For the text-containing cell, return its midpoint in [X, Y] coordinate format. 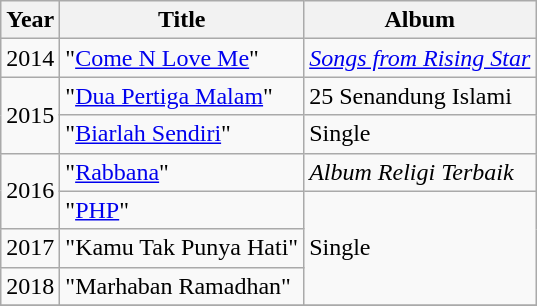
Album Religi Terbaik [420, 172]
"Rabbana" [182, 172]
"Biarlah Sendiri" [182, 134]
"Marhaban Ramadhan" [182, 286]
25 Senandung Islami [420, 96]
2015 [30, 115]
2018 [30, 286]
"PHP" [182, 210]
"Kamu Tak Punya Hati" [182, 248]
Album [420, 20]
Year [30, 20]
"Come N Love Me" [182, 58]
2014 [30, 58]
2017 [30, 248]
Title [182, 20]
2016 [30, 191]
Songs from Rising Star [420, 58]
"Dua Pertiga Malam" [182, 96]
